Return the (x, y) coordinate for the center point of the cell that contains the specified text.  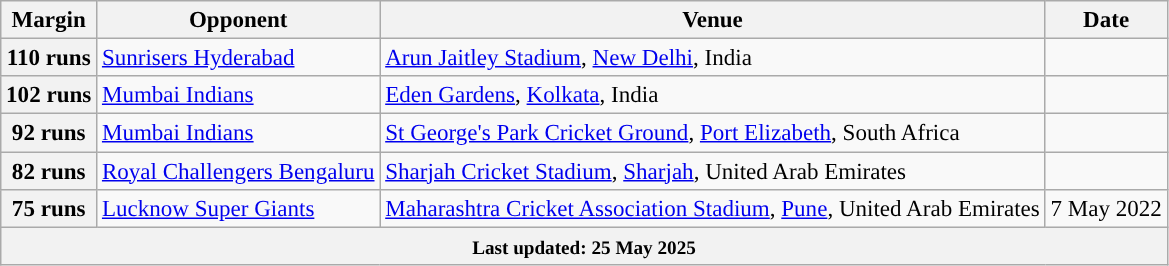
Sharjah Cricket Stadium, Sharjah, United Arab Emirates (712, 171)
Venue (712, 20)
Eden Gardens, Kolkata, India (712, 95)
82 runs (49, 171)
Royal Challengers Bengaluru (238, 171)
75 runs (49, 209)
St George's Park Cricket Ground, Port Elizabeth, South Africa (712, 133)
Lucknow Super Giants (238, 209)
Opponent (238, 20)
Maharashtra Cricket Association Stadium, Pune, United Arab Emirates (712, 209)
92 runs (49, 133)
Last updated: 25 May 2025 (584, 246)
Margin (49, 20)
110 runs (49, 58)
Date (1106, 20)
102 runs (49, 95)
Sunrisers Hyderabad (238, 58)
7 May 2022 (1106, 209)
Arun Jaitley Stadium, New Delhi, India (712, 58)
